From the cell containing the given text, extract its center point as (X, Y) coordinate. 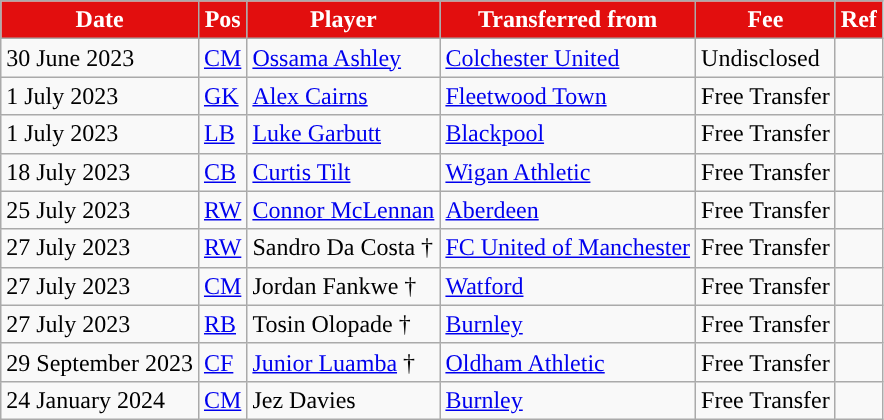
Oldham Athletic (568, 362)
18 July 2023 (100, 172)
Wigan Athletic (568, 172)
LB (222, 134)
Blackpool (568, 134)
Tosin Olopade † (344, 324)
Jordan Fankwe † (344, 286)
Curtis Tilt (344, 172)
Alex Cairns (344, 96)
25 July 2023 (100, 210)
Ref (858, 20)
Fee (766, 20)
29 September 2023 (100, 362)
Luke Garbutt (344, 134)
Colchester United (568, 58)
Jez Davies (344, 400)
Undisclosed (766, 58)
Connor McLennan (344, 210)
30 June 2023 (100, 58)
Fleetwood Town (568, 96)
RB (222, 324)
Sandro Da Costa † (344, 248)
Junior Luamba † (344, 362)
Pos (222, 20)
Player (344, 20)
Transferred from (568, 20)
Aberdeen (568, 210)
Ossama Ashley (344, 58)
Watford (568, 286)
24 January 2024 (100, 400)
FC United of Manchester (568, 248)
Date (100, 20)
CB (222, 172)
GK (222, 96)
CF (222, 362)
